Determine the [x, y] coordinate at the center of the cell enclosing the given text.  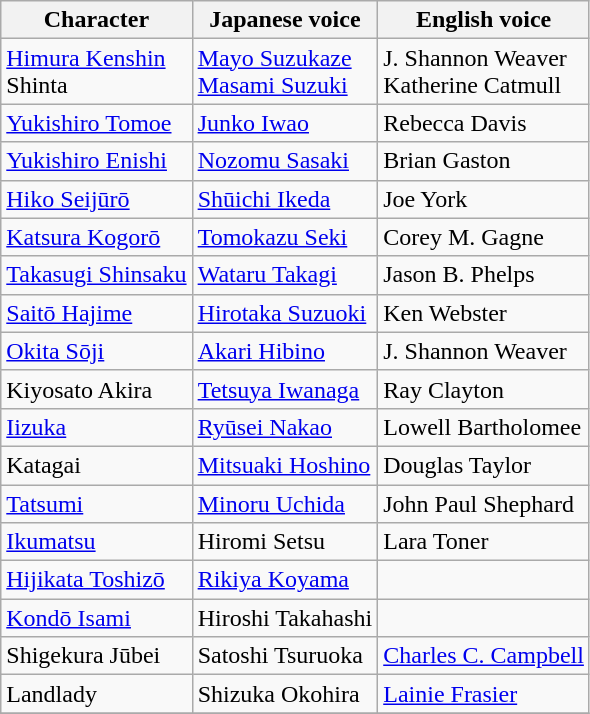
Katsura Kogorō [96, 237]
Okita Sōji [96, 351]
Shūichi Ikeda [285, 199]
Yukishiro Tomoe [96, 123]
Tomokazu Seki [285, 237]
Takasugi Shinsaku [96, 275]
Lara Toner [484, 542]
John Paul Shephard [484, 503]
Brian Gaston [484, 161]
Himura KenshinShinta [96, 72]
Ikumatsu [96, 542]
Douglas Taylor [484, 465]
Saitō Hajime [96, 313]
Shigekura Jūbei [96, 656]
Lowell Bartholomee [484, 427]
Charles C. Campbell [484, 656]
Iizuka [96, 427]
Akari Hibino [285, 351]
Katagai [96, 465]
Hiko Seijūrō [96, 199]
Kondō Isami [96, 618]
Hirotaka Suzuoki [285, 313]
Hiroshi Takahashi [285, 618]
Tatsumi [96, 503]
Ryūsei Nakao [285, 427]
Corey M. Gagne [484, 237]
Kiyosato Akira [96, 389]
Lainie Frasier [484, 694]
Yukishiro Enishi [96, 161]
Ray Clayton [484, 389]
English voice [484, 20]
Minoru Uchida [285, 503]
Junko Iwao [285, 123]
Rikiya Koyama [285, 580]
Japanese voice [285, 20]
Joe York [484, 199]
Wataru Takagi [285, 275]
Rebecca Davis [484, 123]
Mayo SuzukazeMasami Suzuki [285, 72]
Tetsuya Iwanaga [285, 389]
Jason B. Phelps [484, 275]
Mitsuaki Hoshino [285, 465]
Character [96, 20]
Hijikata Toshizō [96, 580]
J. Shannon WeaverKatherine Catmull [484, 72]
Landlady [96, 694]
Hiromi Setsu [285, 542]
Nozomu Sasaki [285, 161]
Satoshi Tsuruoka [285, 656]
J. Shannon Weaver [484, 351]
Ken Webster [484, 313]
Shizuka Okohira [285, 694]
